Output the (X, Y) coordinate of the center of the cell containing the given text.  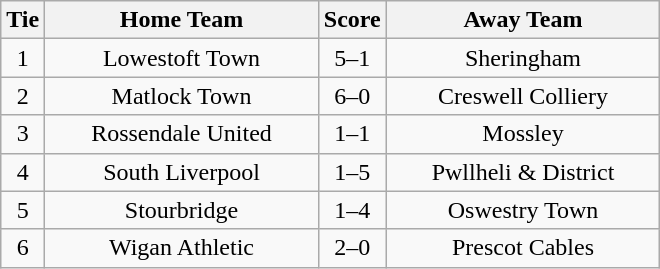
Home Team (182, 20)
1–1 (352, 134)
Lowestoft Town (182, 58)
5–1 (352, 58)
1 (23, 58)
6 (23, 248)
6–0 (352, 96)
Rossendale United (182, 134)
Creswell Colliery (523, 96)
Mossley (523, 134)
4 (23, 172)
Tie (23, 20)
Wigan Athletic (182, 248)
Sheringham (523, 58)
Matlock Town (182, 96)
2–0 (352, 248)
1–5 (352, 172)
2 (23, 96)
Score (352, 20)
3 (23, 134)
Oswestry Town (523, 210)
Away Team (523, 20)
Stourbridge (182, 210)
South Liverpool (182, 172)
5 (23, 210)
1–4 (352, 210)
Pwllheli & District (523, 172)
Prescot Cables (523, 248)
